Identify which cell holds the provided text, then report its [x, y] central coordinate. 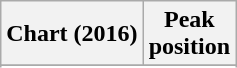
Peak position [189, 34]
Chart (2016) [72, 34]
